Search for the cell housing the specified text and yield its (x, y) center coordinate. 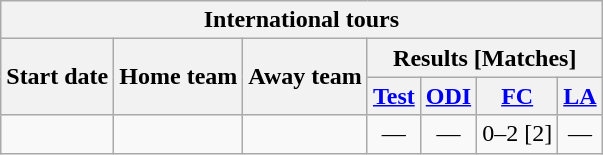
Start date (58, 77)
FC (518, 96)
Home team (178, 77)
LA (580, 96)
ODI (448, 96)
Away team (306, 77)
0–2 [2] (518, 134)
Results [Matches] (484, 58)
International tours (302, 20)
Test (394, 96)
